Find where the given text appears and provide that cell's center as [x, y] coordinate. 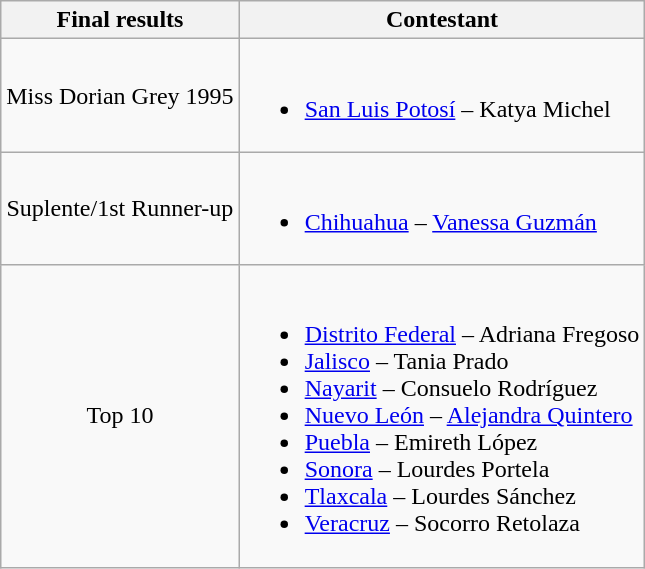
Chihuahua – Vanessa Guzmán [442, 208]
San Luis Potosí – Katya Michel [442, 96]
Contestant [442, 20]
Top 10 [120, 416]
Final results [120, 20]
Suplente/1st Runner-up [120, 208]
Miss Dorian Grey 1995 [120, 96]
